Identify which cell holds the provided text, then report its (x, y) central coordinate. 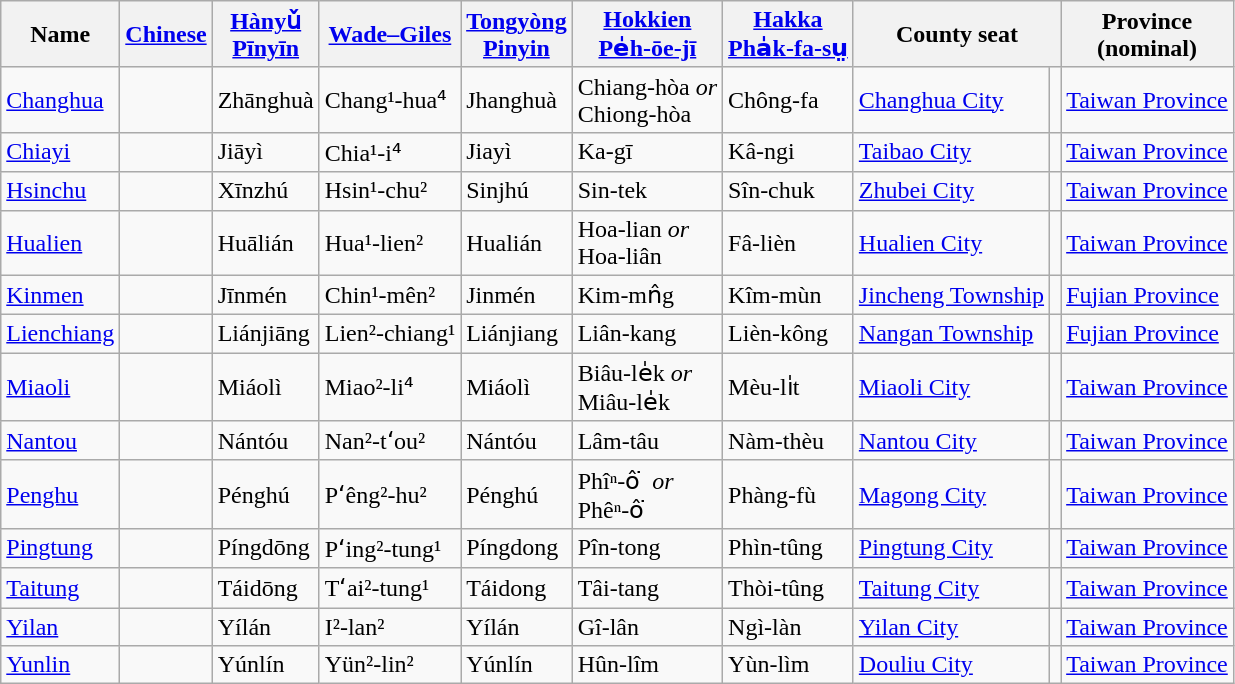
Phìn-tûng (788, 548)
Changhua (60, 100)
Sinjhú (517, 191)
Nàm-thèu (788, 441)
Hualián (517, 242)
Chông-fa (788, 100)
Penghu (60, 494)
Yilan (60, 627)
Hua¹-lien² (390, 242)
TongyòngPinyin (517, 34)
Liánjiang (517, 334)
Chang¹-hua⁴ (390, 100)
Zhubei City (951, 191)
Chin¹-mên² (390, 295)
Taibao City (951, 152)
Chia¹-i⁴ (390, 152)
Nan²-tʻou² (390, 441)
Jincheng Township (951, 295)
HokkienPe̍h-ōe-jī (647, 34)
Ngì-làn (788, 627)
Nangan Township (951, 334)
Chiayi (60, 152)
HakkaPha̍k-fa-sṳ (788, 34)
Ka-gī (647, 152)
Hualien (60, 242)
Changhua City (951, 100)
Taitung City (951, 588)
Pîn-tong (647, 548)
Province(nominal) (1148, 34)
Miaoli (60, 387)
Gî-lân (647, 627)
Hsinchu (60, 191)
Nantou City (951, 441)
Hûn-lîm (647, 665)
County seat (956, 34)
Lien²-chiang¹ (390, 334)
Hualien City (951, 242)
HànyǔPīnyīn (266, 34)
Pʻêng²-hu² (390, 494)
Miaoli City (951, 387)
Hsin¹-chu² (390, 191)
Hoa-lian orHoa-liân (647, 242)
Píngdong (517, 548)
Pʻing²-tung¹ (390, 548)
Yün²-lin² (390, 665)
Pingtung (60, 548)
Phîⁿ-ô͘ orPhêⁿ-ô͘ (647, 494)
Táidōng (266, 588)
I²-lan² (390, 627)
Huālián (266, 242)
Táidong (517, 588)
Douliu City (951, 665)
Yùn-lìm (788, 665)
Fâ-lièn (788, 242)
Pingtung City (951, 548)
Kâ-ngi (788, 152)
Magong City (951, 494)
Lièn-kông (788, 334)
Phàng-fù (788, 494)
Miao²-li⁴ (390, 387)
Kim-mn̂g (647, 295)
Zhānghuà (266, 100)
Píngdōng (266, 548)
Mèu-li̍t (788, 387)
Chiang-hòa orChiong-hòa (647, 100)
Kinmen (60, 295)
Lâm-tâu (647, 441)
Tâi-tang (647, 588)
Liánjiāng (266, 334)
Lienchiang (60, 334)
Jinmén (517, 295)
Taitung (60, 588)
Yilan City (951, 627)
Jhanghuà (517, 100)
Name (60, 34)
Xīnzhú (266, 191)
Jiāyì (266, 152)
Thòi-tûng (788, 588)
Sin-tek (647, 191)
Yunlin (60, 665)
Liân-kang (647, 334)
Wade–Giles (390, 34)
Jiayì (517, 152)
Nantou (60, 441)
Jīnmén (266, 295)
Chinese (166, 34)
Biâu-le̍k orMiâu-le̍k (647, 387)
Tʻai²-tung¹ (390, 588)
Kîm-mùn (788, 295)
Sîn-chuk (788, 191)
